Output the [X, Y] coordinate of the center of the cell containing the given text.  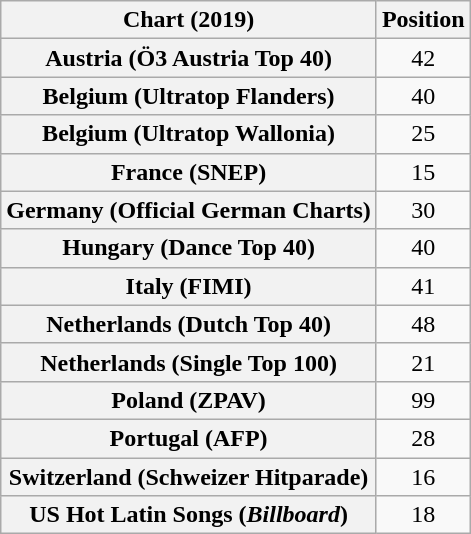
France (SNEP) [189, 172]
21 [423, 362]
Netherlands (Single Top 100) [189, 362]
30 [423, 210]
18 [423, 515]
15 [423, 172]
Belgium (Ultratop Wallonia) [189, 134]
Chart (2019) [189, 20]
42 [423, 58]
US Hot Latin Songs (Billboard) [189, 515]
99 [423, 400]
Hungary (Dance Top 40) [189, 248]
Poland (ZPAV) [189, 400]
25 [423, 134]
Austria (Ö3 Austria Top 40) [189, 58]
Switzerland (Schweizer Hitparade) [189, 477]
Portugal (AFP) [189, 438]
41 [423, 286]
Belgium (Ultratop Flanders) [189, 96]
48 [423, 324]
Netherlands (Dutch Top 40) [189, 324]
Position [423, 20]
Germany (Official German Charts) [189, 210]
28 [423, 438]
16 [423, 477]
Italy (FIMI) [189, 286]
